From the cell containing the given text, extract its center point as (x, y) coordinate. 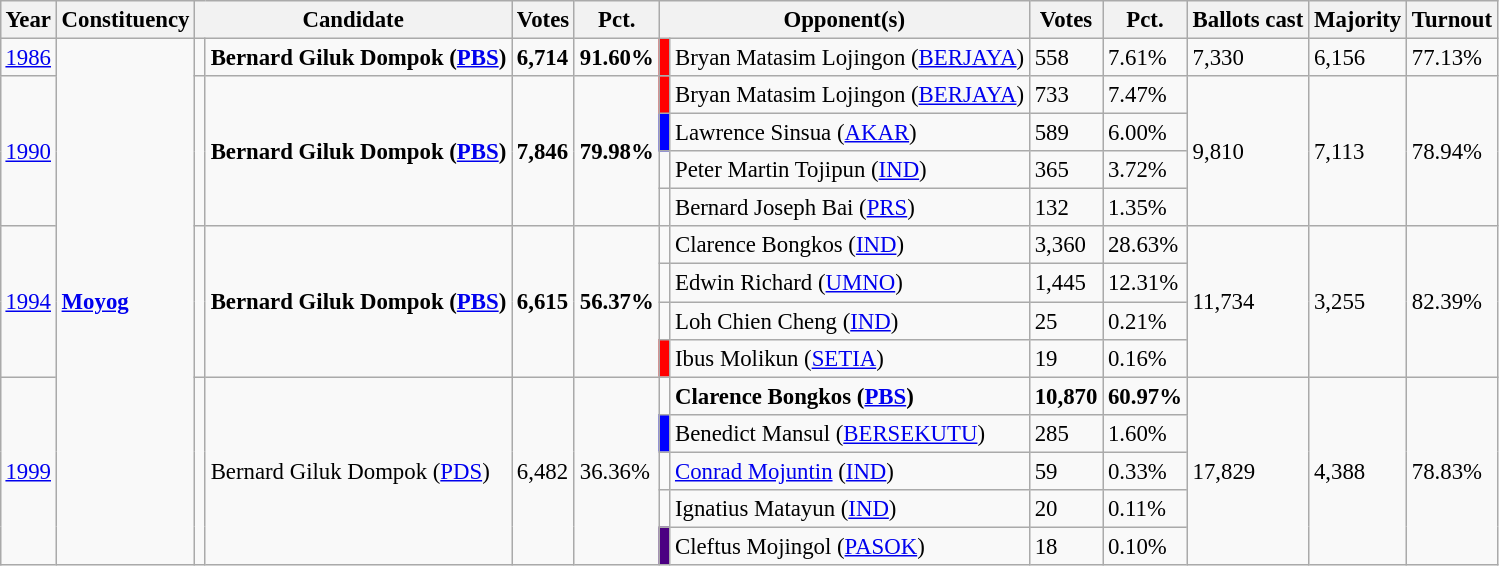
Peter Martin Tojipun (IND) (850, 170)
1999 (28, 471)
285 (1066, 433)
6.00% (1146, 133)
1994 (28, 301)
56.37% (616, 301)
78.83% (1452, 471)
Edwin Richard (UMNO) (850, 283)
Constituency (125, 20)
Conrad Mojuntin (IND) (850, 471)
78.94% (1452, 151)
Opponent(s) (844, 20)
19 (1066, 358)
Majority (1358, 20)
Lawrence Sinsua (AKAR) (850, 133)
Ignatius Matayun (IND) (850, 508)
Clarence Bongkos (IND) (850, 245)
4,388 (1358, 471)
Ibus Molikun (SETIA) (850, 358)
17,829 (1248, 471)
60.97% (1146, 396)
10,870 (1066, 396)
3,255 (1358, 301)
132 (1066, 208)
12.31% (1146, 283)
589 (1066, 133)
Benedict Mansul (BERSEKUTU) (850, 433)
7.61% (1146, 57)
Moyog (125, 301)
Candidate (354, 20)
Clarence Bongkos (PBS) (850, 396)
Turnout (1452, 20)
11,734 (1248, 301)
Year (28, 20)
733 (1066, 95)
7.47% (1146, 95)
1.60% (1146, 433)
1,445 (1066, 283)
Bernard Joseph Bai (PRS) (850, 208)
0.10% (1146, 546)
0.33% (1146, 471)
59 (1066, 471)
36.36% (616, 471)
6,714 (544, 57)
6,615 (544, 301)
Bernard Giluk Dompok (PDS) (358, 471)
1986 (28, 57)
77.13% (1452, 57)
28.63% (1146, 245)
18 (1066, 546)
7,846 (544, 151)
6,482 (544, 471)
7,113 (1358, 151)
3.72% (1146, 170)
20 (1066, 508)
91.60% (616, 57)
9,810 (1248, 151)
25 (1066, 321)
Cleftus Mojingol (PASOK) (850, 546)
0.16% (1146, 358)
7,330 (1248, 57)
558 (1066, 57)
1990 (28, 151)
365 (1066, 170)
1.35% (1146, 208)
6,156 (1358, 57)
Loh Chien Cheng (IND) (850, 321)
79.98% (616, 151)
82.39% (1452, 301)
3,360 (1066, 245)
0.11% (1146, 508)
0.21% (1146, 321)
Ballots cast (1248, 20)
